Return the [x, y] coordinate for the center point of the cell that contains the specified text.  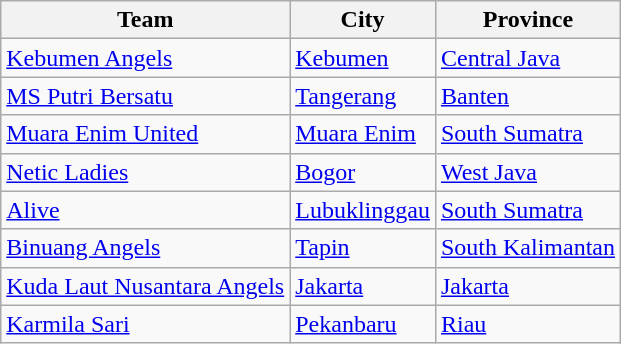
Tapin [363, 248]
Muara Enim [363, 134]
Lubuklinggau [363, 210]
Team [146, 20]
West Java [528, 172]
Alive [146, 210]
Muara Enim United [146, 134]
Kuda Laut Nusantara Angels [146, 286]
Central Java [528, 58]
Tangerang [363, 96]
Kebumen Angels [146, 58]
Pekanbaru [363, 324]
Bogor [363, 172]
Karmila Sari [146, 324]
Banten [528, 96]
Netic Ladies [146, 172]
City [363, 20]
Province [528, 20]
Riau [528, 324]
Binuang Angels [146, 248]
MS Putri Bersatu [146, 96]
South Kalimantan [528, 248]
Kebumen [363, 58]
